For the text-containing cell, return its midpoint in (x, y) coordinate format. 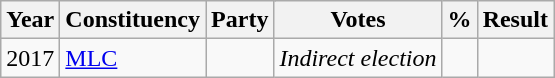
2017 (30, 58)
Constituency (133, 20)
Year (30, 20)
Votes (358, 20)
Indirect election (358, 58)
Result (515, 20)
MLC (133, 58)
% (460, 20)
Party (240, 20)
